Provide the [X, Y] coordinate of the cell's center where the given text is located.  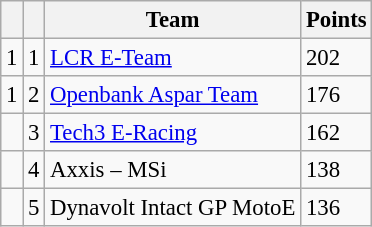
162 [336, 133]
LCR E-Team [173, 58]
202 [336, 58]
Points [336, 20]
136 [336, 208]
Team [173, 20]
5 [34, 208]
Axxis – MSi [173, 170]
176 [336, 95]
Dynavolt Intact GP MotoE [173, 208]
Tech3 E-Racing [173, 133]
138 [336, 170]
4 [34, 170]
2 [34, 95]
3 [34, 133]
Openbank Aspar Team [173, 95]
